Identify which cell holds the provided text, then report its (x, y) central coordinate. 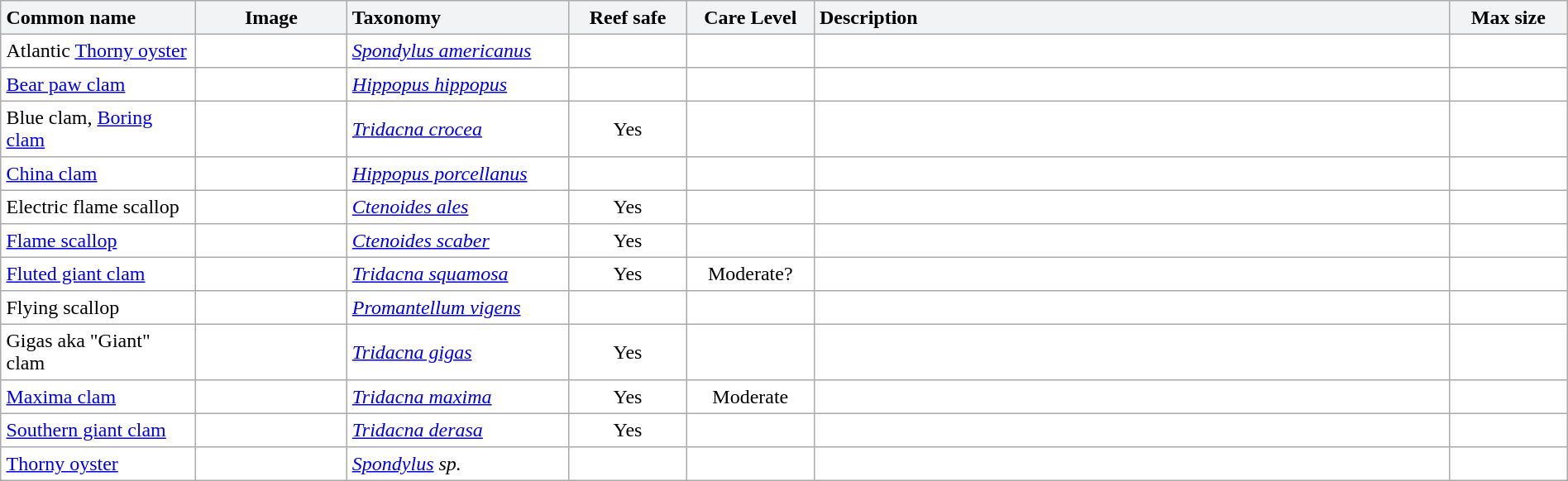
Description (1131, 17)
Tridacna derasa (458, 430)
Reef safe (629, 17)
Max size (1508, 17)
Moderate? (750, 274)
Gigas aka "Giant" clam (98, 352)
Spondylus americanus (458, 50)
Flame scallop (98, 240)
Thorny oyster (98, 464)
Spondylus sp. (458, 464)
Taxonomy (458, 17)
Atlantic Thorny oyster (98, 50)
Electric flame scallop (98, 207)
Tridacna maxima (458, 397)
Moderate (750, 397)
Southern giant clam (98, 430)
Bear paw clam (98, 84)
Image (271, 17)
Hippopus porcellanus (458, 174)
Tridacna crocea (458, 129)
Tridacna gigas (458, 352)
Care Level (750, 17)
Ctenoides ales (458, 207)
Tridacna squamosa (458, 274)
Blue clam, Boring clam (98, 129)
Fluted giant clam (98, 274)
Flying scallop (98, 307)
Promantellum vigens (458, 307)
Common name (98, 17)
Ctenoides scaber (458, 240)
Hippopus hippopus (458, 84)
Maxima clam (98, 397)
China clam (98, 174)
